From the cell containing the given text, extract its center point as (X, Y) coordinate. 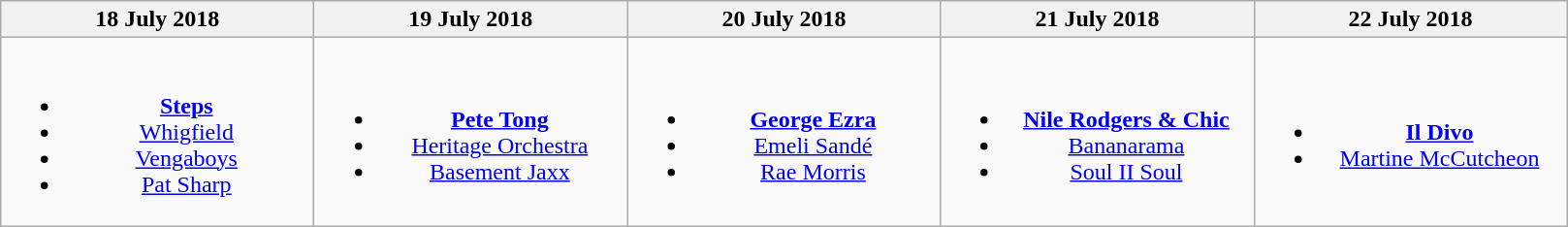
21 July 2018 (1098, 19)
18 July 2018 (157, 19)
George EzraEmeli SandéRae Morris (784, 132)
19 July 2018 (471, 19)
22 July 2018 (1410, 19)
20 July 2018 (784, 19)
Il DivoMartine McCutcheon (1410, 132)
StepsWhigfieldVengaboysPat Sharp (157, 132)
Nile Rodgers & ChicBananaramaSoul II Soul (1098, 132)
Pete TongHeritage OrchestraBasement Jaxx (471, 132)
